Determine the (X, Y) coordinate at the center of the cell enclosing the given text.  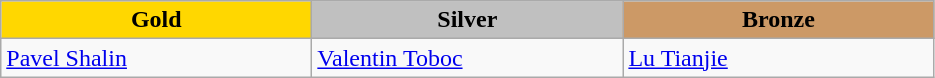
Gold (156, 20)
Pavel Shalin (156, 58)
Silver (468, 20)
Lu Tianjie (778, 58)
Bronze (778, 20)
Valentin Toboc (468, 58)
